Detect which cell encompasses the target text, then output its (X, Y) center coordinate. 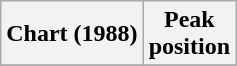
Chart (1988) (72, 34)
Peakposition (189, 34)
